Return the [x, y] coordinate for the center point of the cell that contains the specified text.  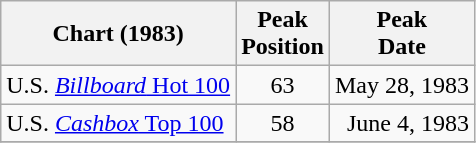
63 [283, 85]
June 4, 1983 [402, 123]
May 28, 1983 [402, 85]
Chart (1983) [118, 34]
U.S. Billboard Hot 100 [118, 85]
PeakPosition [283, 34]
58 [283, 123]
U.S. Cashbox Top 100 [118, 123]
PeakDate [402, 34]
